Find where the given text appears and provide that cell's center as [x, y] coordinate. 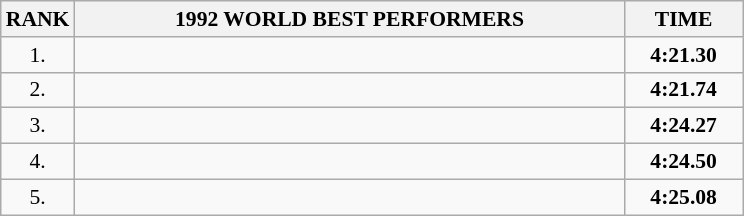
4:21.30 [684, 55]
1. [38, 55]
4. [38, 162]
4:21.74 [684, 90]
1992 WORLD BEST PERFORMERS [349, 19]
4:24.50 [684, 162]
4:24.27 [684, 126]
3. [38, 126]
TIME [684, 19]
4:25.08 [684, 197]
RANK [38, 19]
5. [38, 197]
2. [38, 90]
